Capture the cell that displays the provided text and extract its (x, y) central coordinate. 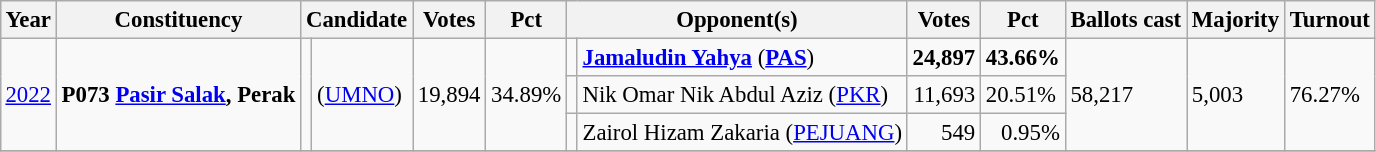
Majority (1235, 20)
20.51% (1024, 95)
24,897 (944, 57)
34.89% (526, 94)
2022 (28, 94)
76.27% (1330, 94)
Year (28, 20)
5,003 (1235, 94)
Constituency (178, 20)
Jamaludin Yahya (PAS) (742, 57)
19,894 (450, 94)
Candidate (357, 20)
58,217 (1126, 94)
P073 Pasir Salak, Perak (178, 94)
Opponent(s) (738, 20)
Ballots cast (1126, 20)
Zairol Hizam Zakaria (PEJUANG) (742, 133)
43.66% (1024, 57)
549 (944, 133)
0.95% (1024, 133)
Turnout (1330, 20)
Nik Omar Nik Abdul Aziz (PKR) (742, 95)
(UMNO) (362, 94)
11,693 (944, 95)
